From the cell containing the given text, extract its center point as (x, y) coordinate. 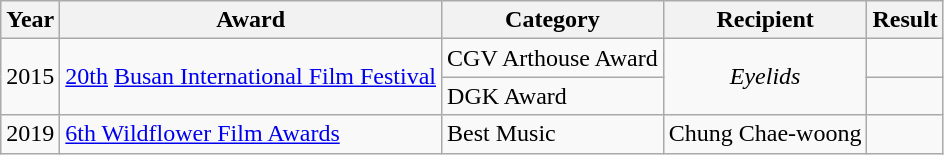
6th Wildflower Film Awards (251, 134)
CGV Arthouse Award (553, 58)
2015 (30, 77)
Chung Chae-woong (765, 134)
DGK Award (553, 96)
Award (251, 20)
Result (905, 20)
Category (553, 20)
Year (30, 20)
Best Music (553, 134)
20th Busan International Film Festival (251, 77)
Recipient (765, 20)
2019 (30, 134)
Eyelids (765, 77)
